For the text-containing cell, return its midpoint in (X, Y) coordinate format. 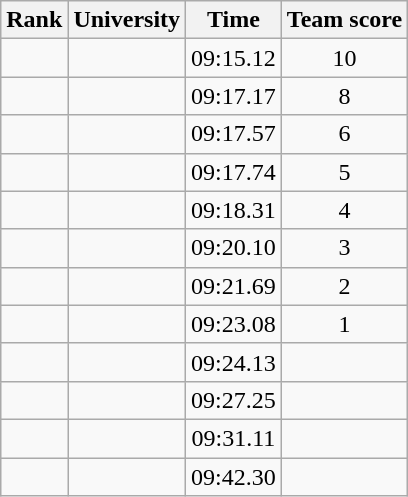
2 (344, 286)
09:20.10 (234, 248)
3 (344, 248)
Time (234, 20)
09:24.13 (234, 362)
4 (344, 210)
09:17.17 (234, 96)
10 (344, 58)
09:42.30 (234, 477)
09:23.08 (234, 324)
6 (344, 134)
Team score (344, 20)
09:27.25 (234, 400)
University (127, 20)
09:17.74 (234, 172)
1 (344, 324)
8 (344, 96)
09:31.11 (234, 438)
Rank (34, 20)
09:21.69 (234, 286)
5 (344, 172)
09:18.31 (234, 210)
09:15.12 (234, 58)
09:17.57 (234, 134)
